Find where the given text appears and provide that cell's center as (X, Y) coordinate. 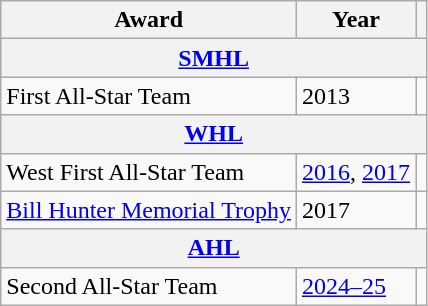
First All-Star Team (149, 96)
Second All-Star Team (149, 286)
2016, 2017 (356, 172)
Bill Hunter Memorial Trophy (149, 210)
SMHL (214, 58)
Year (356, 20)
2024–25 (356, 286)
WHL (214, 134)
2017 (356, 210)
2013 (356, 96)
AHL (214, 248)
West First All-Star Team (149, 172)
Award (149, 20)
